Return [x, y] of the center of cell containing provided text 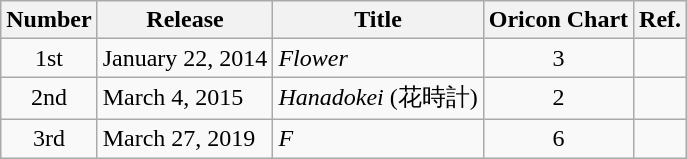
Ref. [660, 20]
Hanadokei (花時計) [378, 98]
2nd [49, 98]
Number [49, 20]
1st [49, 58]
March 4, 2015 [185, 98]
Title [378, 20]
3 [558, 58]
Flower [378, 58]
Oricon Chart [558, 20]
3rd [49, 138]
2 [558, 98]
Release [185, 20]
F [378, 138]
6 [558, 138]
March 27, 2019 [185, 138]
January 22, 2014 [185, 58]
